For the text-containing cell, return its midpoint in [X, Y] coordinate format. 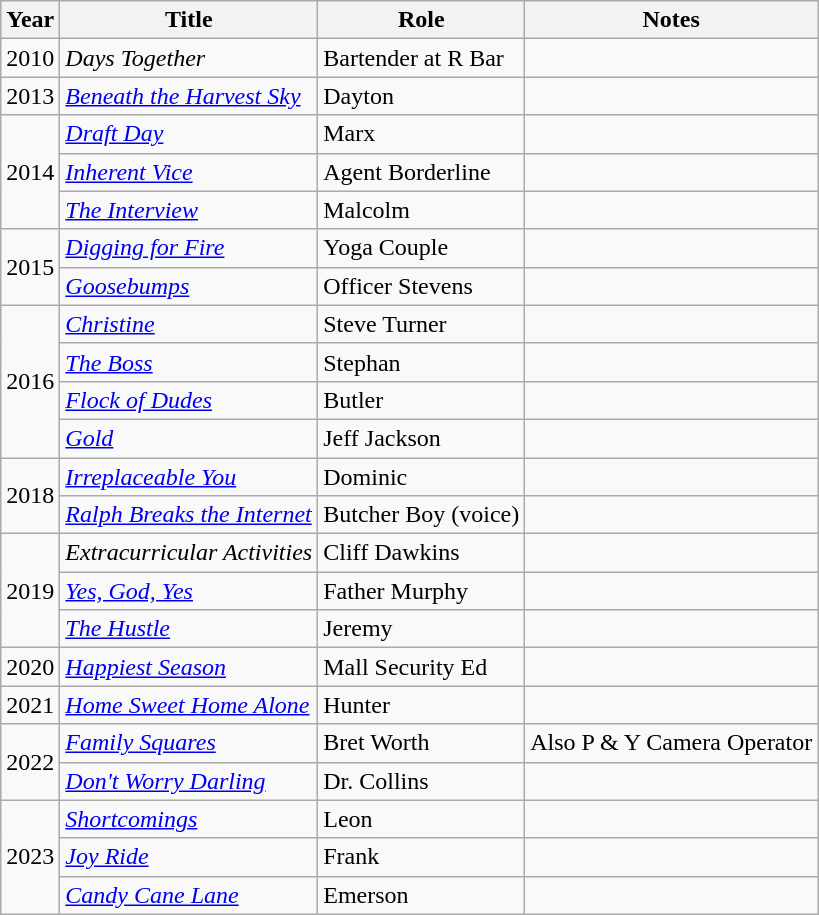
2023 [30, 857]
Flock of Dudes [189, 400]
Joy Ride [189, 857]
Don't Worry Darling [189, 781]
Leon [422, 819]
Agent Borderline [422, 172]
Role [422, 20]
Christine [189, 324]
Butcher Boy (voice) [422, 515]
Goosebumps [189, 286]
2015 [30, 267]
The Hustle [189, 629]
2013 [30, 96]
Frank [422, 857]
Yes, God, Yes [189, 591]
Father Murphy [422, 591]
Bartender at R Bar [422, 58]
Gold [189, 438]
Hunter [422, 705]
Ralph Breaks the Internet [189, 515]
The Interview [189, 210]
2010 [30, 58]
Candy Cane Lane [189, 895]
Emerson [422, 895]
Jeremy [422, 629]
Officer Stevens [422, 286]
2020 [30, 667]
2021 [30, 705]
Butler [422, 400]
Malcolm [422, 210]
Dr. Collins [422, 781]
Bret Worth [422, 743]
Jeff Jackson [422, 438]
2019 [30, 591]
2014 [30, 172]
2022 [30, 762]
Shortcomings [189, 819]
Days Together [189, 58]
Inherent Vice [189, 172]
Happiest Season [189, 667]
Marx [422, 134]
Also P & Y Camera Operator [672, 743]
2016 [30, 381]
Notes [672, 20]
Title [189, 20]
Dayton [422, 96]
Stephan [422, 362]
The Boss [189, 362]
Extracurricular Activities [189, 553]
Dominic [422, 477]
Beneath the Harvest Sky [189, 96]
Home Sweet Home Alone [189, 705]
Mall Security Ed [422, 667]
Cliff Dawkins [422, 553]
Year [30, 20]
Family Squares [189, 743]
Draft Day [189, 134]
Irreplaceable You [189, 477]
Steve Turner [422, 324]
Digging for Fire [189, 248]
Yoga Couple [422, 248]
2018 [30, 496]
